Scan for the cell matching the given text and deliver its (X, Y) coordinate at center. 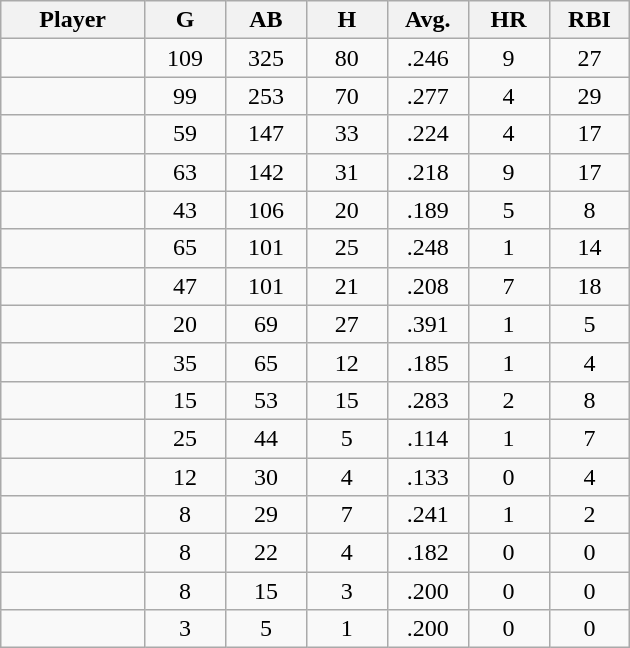
RBI (590, 20)
106 (266, 210)
.189 (428, 210)
14 (590, 248)
43 (186, 210)
.218 (428, 172)
.224 (428, 134)
69 (266, 324)
G (186, 20)
.241 (428, 515)
109 (186, 58)
47 (186, 286)
253 (266, 96)
Player (73, 20)
Avg. (428, 20)
21 (346, 286)
31 (346, 172)
53 (266, 400)
44 (266, 438)
.248 (428, 248)
.185 (428, 362)
AB (266, 20)
.208 (428, 286)
325 (266, 58)
.246 (428, 58)
99 (186, 96)
70 (346, 96)
H (346, 20)
.114 (428, 438)
.391 (428, 324)
18 (590, 286)
.182 (428, 553)
33 (346, 134)
.277 (428, 96)
59 (186, 134)
35 (186, 362)
147 (266, 134)
.133 (428, 477)
63 (186, 172)
30 (266, 477)
HR (508, 20)
22 (266, 553)
.283 (428, 400)
80 (346, 58)
142 (266, 172)
